Return [X, Y] of the center of cell containing provided text 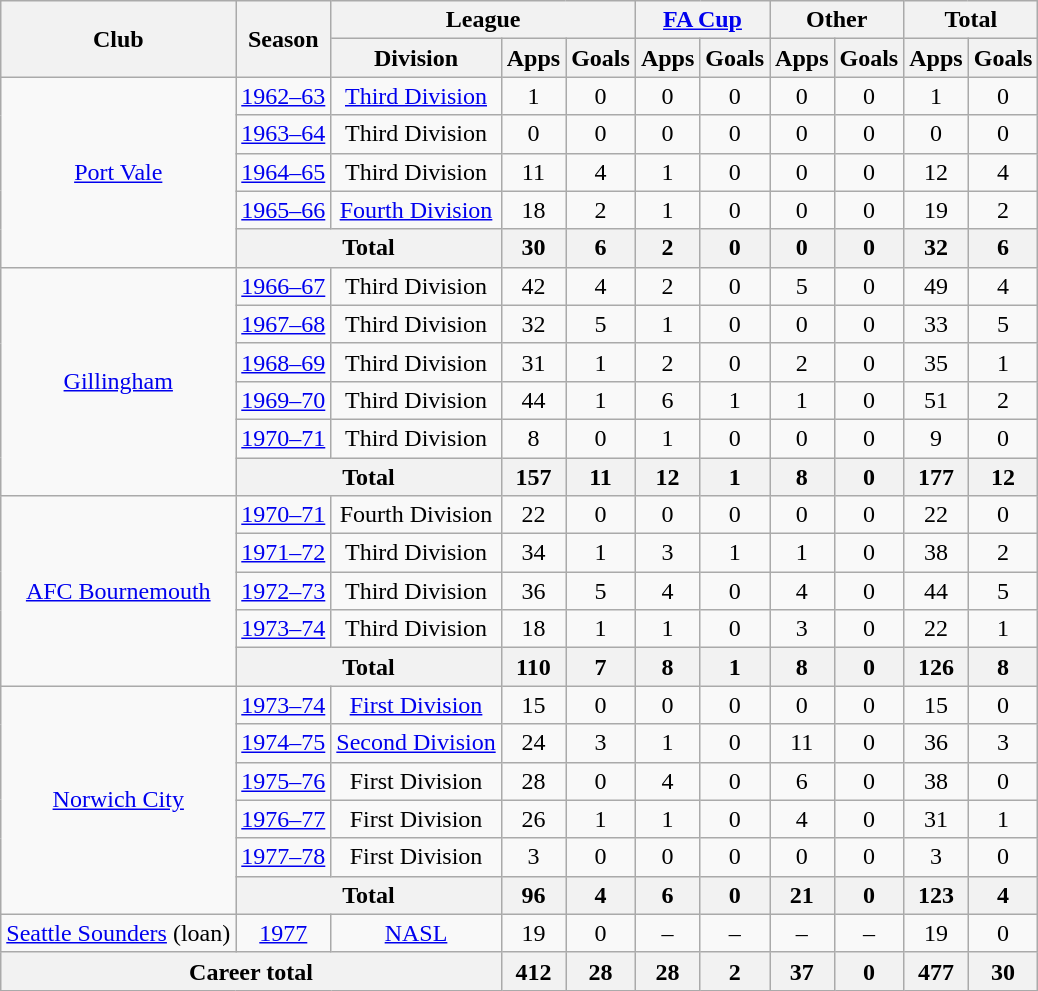
34 [533, 553]
126 [936, 667]
51 [936, 400]
177 [936, 477]
1969–70 [284, 400]
9 [936, 438]
96 [533, 895]
Career total [251, 971]
1977–78 [284, 857]
League [484, 20]
26 [533, 819]
1975–76 [284, 781]
37 [802, 971]
AFC Bournemouth [118, 591]
477 [936, 971]
Other [837, 20]
Second Division [416, 743]
21 [802, 895]
1966–67 [284, 286]
1974–75 [284, 743]
412 [533, 971]
Division [416, 58]
35 [936, 362]
FA Cup [702, 20]
7 [601, 667]
1968–69 [284, 362]
Seattle Sounders (loan) [118, 933]
Season [284, 39]
1963–64 [284, 134]
1976–77 [284, 819]
123 [936, 895]
Gillingham [118, 381]
24 [533, 743]
1962–63 [284, 96]
Club [118, 39]
Norwich City [118, 800]
42 [533, 286]
157 [533, 477]
1977 [284, 933]
33 [936, 324]
110 [533, 667]
Port Vale [118, 172]
1972–73 [284, 591]
1964–65 [284, 172]
49 [936, 286]
1965–66 [284, 210]
NASL [416, 933]
1967–68 [284, 324]
1971–72 [284, 553]
